Pinpoint the cell where the given text exists, returning its [x, y] midpoint coordinate. 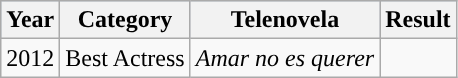
Year [30, 20]
Telenovela [284, 20]
2012 [30, 58]
Category [125, 20]
Result [418, 20]
Best Actress [125, 58]
Amar no es querer [284, 58]
